Return (x, y) of the center of cell containing provided text 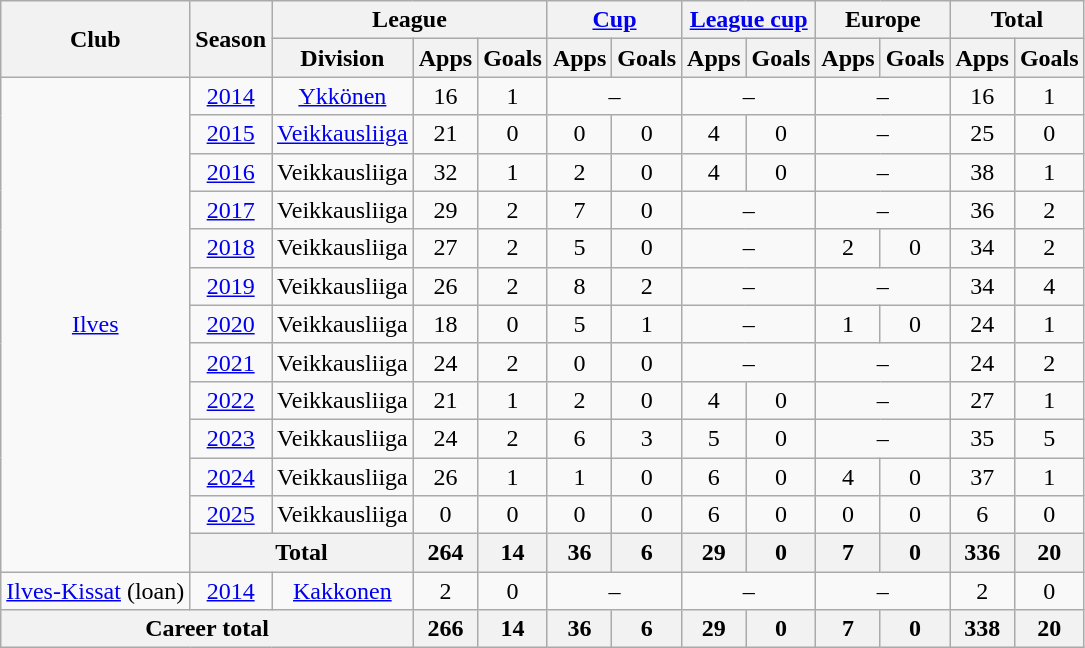
Club (96, 39)
25 (982, 134)
38 (982, 172)
338 (982, 629)
Division (343, 58)
2021 (231, 362)
32 (445, 172)
Cup (614, 20)
Kakkonen (343, 591)
37 (982, 477)
Ykkönen (343, 96)
Ilves (96, 324)
2019 (231, 286)
2025 (231, 515)
2015 (231, 134)
18 (445, 324)
Season (231, 39)
League cup (749, 20)
League (410, 20)
2016 (231, 172)
2020 (231, 324)
2024 (231, 477)
Ilves-Kissat (loan) (96, 591)
Europe (883, 20)
2017 (231, 210)
3 (647, 438)
2023 (231, 438)
266 (445, 629)
2022 (231, 400)
264 (445, 553)
35 (982, 438)
336 (982, 553)
2018 (231, 248)
Career total (207, 629)
8 (579, 286)
